Search for the cell housing the specified text and yield its (x, y) center coordinate. 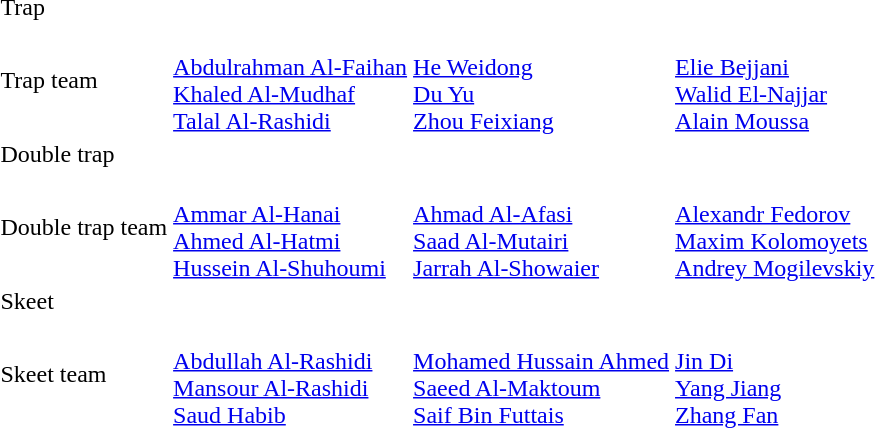
Ahmad Al-AfasiSaad Al-MutairiJarrah Al-Showaier (542, 228)
Ammar Al-HanaiAhmed Al-HatmiHussein Al-Shuhoumi (290, 228)
Abdulrahman Al-FaihanKhaled Al-MudhafTalal Al-Rashidi (290, 80)
He WeidongDu YuZhou Feixiang (542, 80)
